Extract the (X, Y) coordinate from the center of the cell holding the provided text.  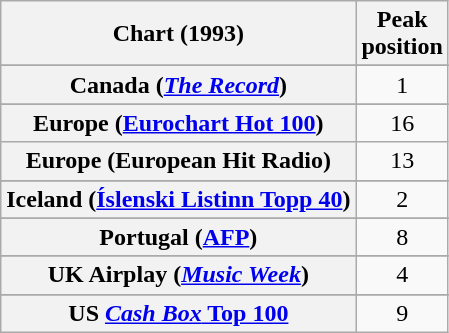
8 (402, 237)
2 (402, 199)
UK Airplay (Music Week) (178, 275)
Europe (European Hit Radio) (178, 161)
13 (402, 161)
Iceland (Íslenski Listinn Topp 40) (178, 199)
US Cash Box Top 100 (178, 313)
1 (402, 85)
9 (402, 313)
4 (402, 275)
Europe (Eurochart Hot 100) (178, 123)
Portugal (AFP) (178, 237)
Chart (1993) (178, 34)
Canada (The Record) (178, 85)
16 (402, 123)
Peakposition (402, 34)
